From the cell containing the given text, extract its center point as (X, Y) coordinate. 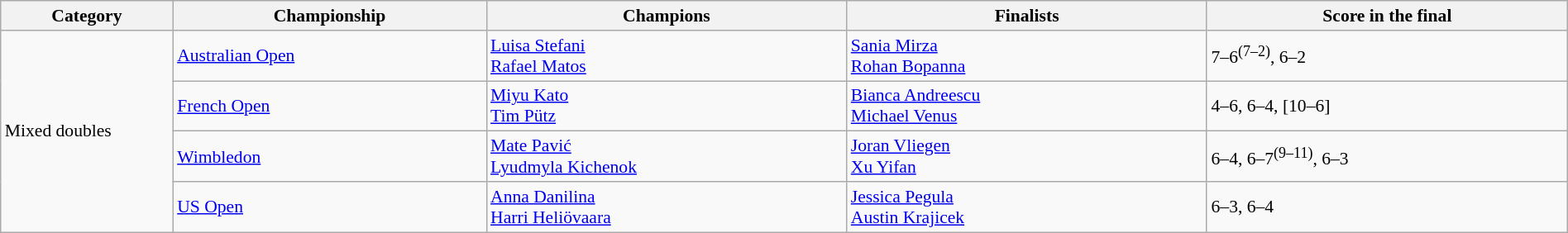
Mixed doubles (87, 131)
Wimbledon (329, 157)
Australian Open (329, 56)
Mate Pavić Lyudmyla Kichenok (667, 157)
6–3, 6–4 (1387, 207)
US Open (329, 207)
Score in the final (1387, 16)
Championship (329, 16)
Luisa Stefani Rafael Matos (667, 56)
Anna Danilina Harri Heliövaara (667, 207)
Finalists (1027, 16)
6–4, 6–7(9–11), 6–3 (1387, 157)
Category (87, 16)
Sania Mirza Rohan Bopanna (1027, 56)
Joran Vliegen Xu Yifan (1027, 157)
4–6, 6–4, [10–6] (1387, 106)
Bianca Andreescu Michael Venus (1027, 106)
7–6(7–2), 6–2 (1387, 56)
French Open (329, 106)
Jessica Pegula Austin Krajicek (1027, 207)
Champions (667, 16)
Miyu Kato Tim Pütz (667, 106)
